Return the (X, Y) coordinate for the center point of the cell that contains the specified text.  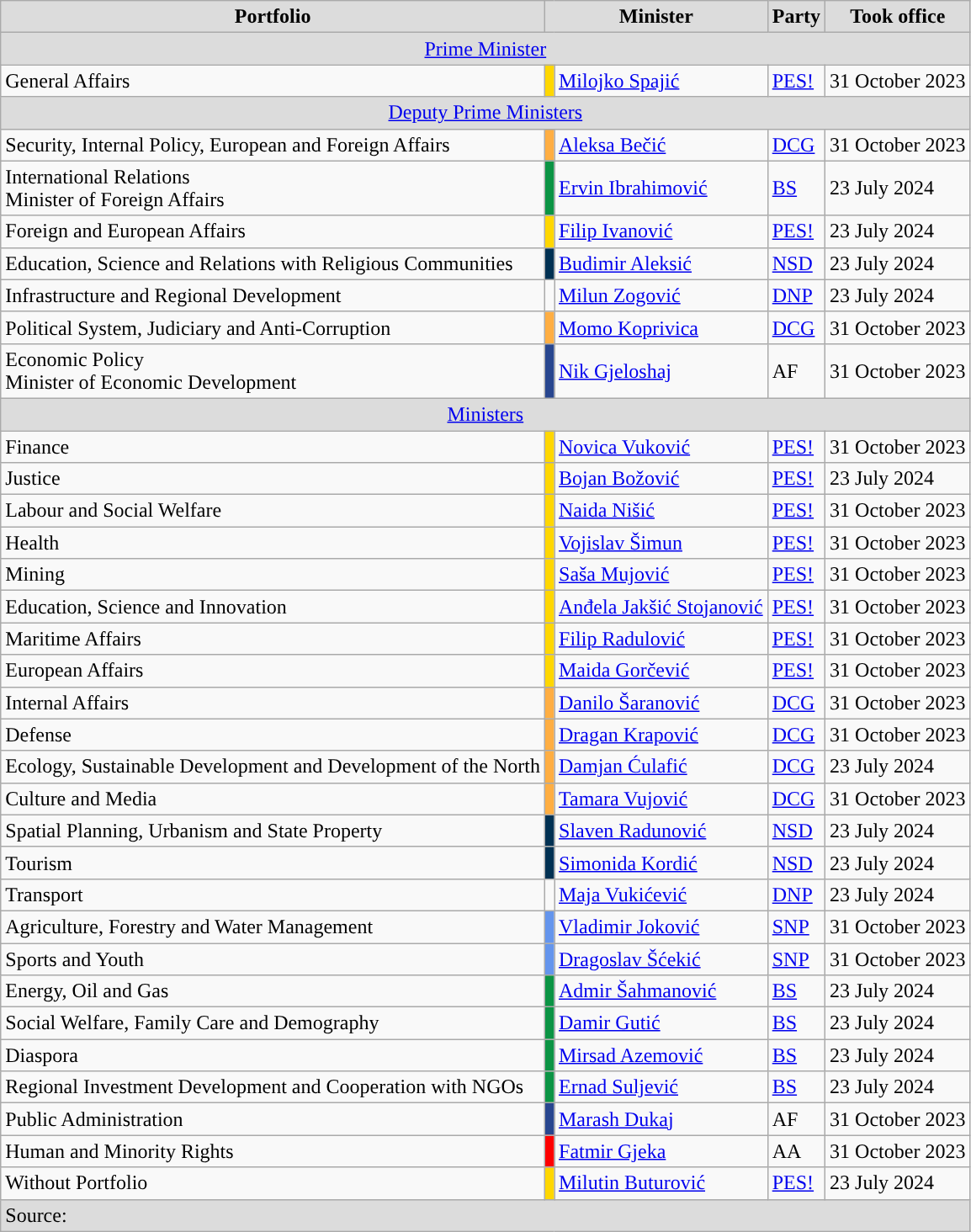
Saša Mujović (661, 575)
Ernad Suljević (661, 1087)
Political System, Judiciary and Anti-Corruption (273, 327)
Party (796, 17)
Fatmir Gjeka (661, 1151)
Aleksa Bečić (661, 145)
Damir Gutić (661, 1023)
Transport (273, 895)
Maida Gorčević (661, 671)
Maritime Affairs (273, 639)
Dragan Krapović (661, 735)
Regional Investment Development and Cooperation with NGOs (273, 1087)
Bojan Božović (661, 479)
Mining (273, 575)
Social Welfare, Family Care and Demography (273, 1023)
Economic Policy Minister of Economic Development (273, 370)
Spatial Planning, Urbanism and State Property (273, 831)
Finance (273, 447)
Minister (656, 17)
Labour and Social Welfare (273, 511)
Agriculture, Forestry and Water Management (273, 927)
Vojislav Šimun (661, 543)
Dragoslav Šćekić (661, 959)
Energy, Oil and Gas (273, 991)
Education, Science and Relations with Religious Communities (273, 263)
Filip Radulović (661, 639)
Novica Vuković (661, 447)
Public Administration (273, 1119)
European Affairs (273, 671)
General Affairs (273, 81)
Human and Minority Rights (273, 1151)
Slaven Radunović (661, 831)
Budimir Aleksić (661, 263)
Justice (273, 479)
Diaspora (273, 1055)
Naida Nišić (661, 511)
Sports and Youth (273, 959)
Source: (485, 1215)
Milojko Spajić (661, 81)
Deputy Prime Ministers (485, 113)
Milun Zogović (661, 295)
Security, Internal Policy, European and Foreign Affairs (273, 145)
Ervin Ibrahimović (661, 189)
Marash Dukaj (661, 1119)
Internal Affairs (273, 703)
Ministers (485, 414)
Filip Ivanović (661, 231)
Simonida Kordić (661, 863)
AA (796, 1151)
Mirsad Azemović (661, 1055)
Foreign and European Affairs (273, 231)
Damjan Ćulafić (661, 767)
Portfolio (273, 17)
Milutin Buturović (661, 1183)
Infrastructure and Regional Development (273, 295)
Without Portfolio (273, 1183)
International Relations Minister of Foreign Affairs (273, 189)
Maja Vukićević (661, 895)
Anđela Jakšić Stojanović (661, 607)
Admir Šahmanović (661, 991)
Ecology, Sustainable Development and Development of the North (273, 767)
Vladimir Joković (661, 927)
Prime Minister (485, 49)
Tourism (273, 863)
Danilo Šaranović (661, 703)
Took office (898, 17)
Education, Science and Innovation (273, 607)
Momo Koprivica (661, 327)
Culture and Media (273, 799)
Defense (273, 735)
Nik Gjeloshaj (661, 370)
Tamara Vujović (661, 799)
Health (273, 543)
